Search for the cell housing the specified text and yield its [X, Y] center coordinate. 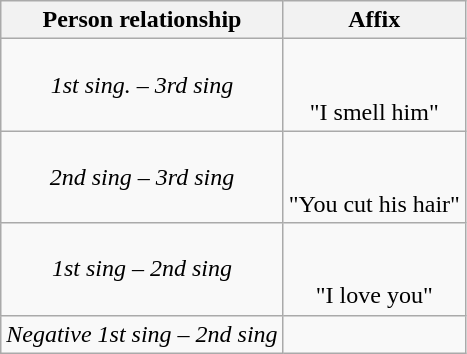
Affix [374, 20]
2nd sing – 3rd sing [142, 177]
"You cut his hair" [374, 177]
1st sing. – 3rd sing [142, 85]
1st sing – 2nd sing [142, 269]
Negative 1st sing – 2nd sing [142, 334]
"I love you" [374, 269]
"I smell him" [374, 85]
Person relationship [142, 20]
